Provide the (x, y) coordinate of the cell's center where the given text is located.  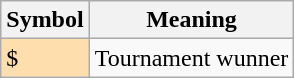
Tournament wunner (192, 58)
Symbol (45, 20)
Meaning (192, 20)
$ (45, 58)
